From the cell containing the given text, extract its center point as (x, y) coordinate. 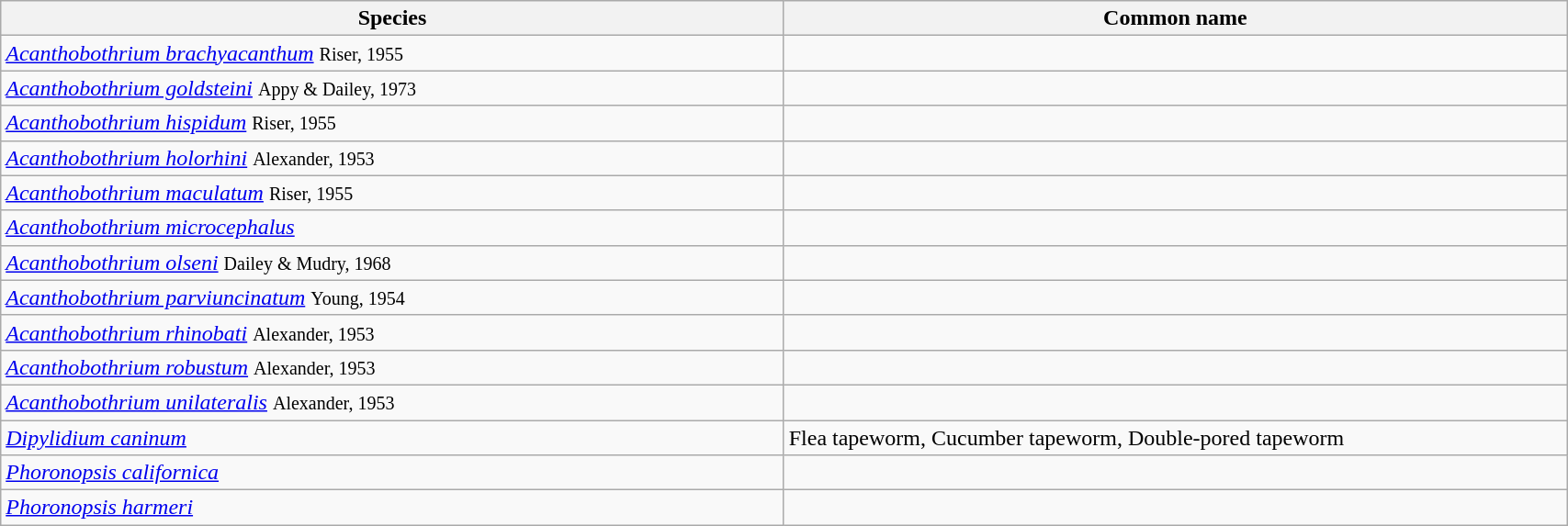
Common name (1175, 18)
Flea tapeworm, Cucumber tapeworm, Double-pored tapeworm (1175, 438)
Species (392, 18)
Phoronopsis harmeri (392, 508)
Phoronopsis californica (392, 473)
Acanthobothrium unilateralis Alexander, 1953 (392, 402)
Acanthobothrium hispidum Riser, 1955 (392, 123)
Acanthobothrium olseni Dailey & Mudry, 1968 (392, 263)
Acanthobothrium goldsteini Appy & Dailey, 1973 (392, 88)
Acanthobothrium parviuncinatum Young, 1954 (392, 297)
Dipylidium caninum (392, 438)
Acanthobothrium maculatum Riser, 1955 (392, 193)
Acanthobothrium microcephalus (392, 228)
Acanthobothrium rhinobati Alexander, 1953 (392, 332)
Acanthobothrium robustum Alexander, 1953 (392, 367)
Acanthobothrium holorhini Alexander, 1953 (392, 158)
Acanthobothrium brachyacanthum Riser, 1955 (392, 53)
